Locate the cell with the specified text and output its (X, Y) center coordinate. 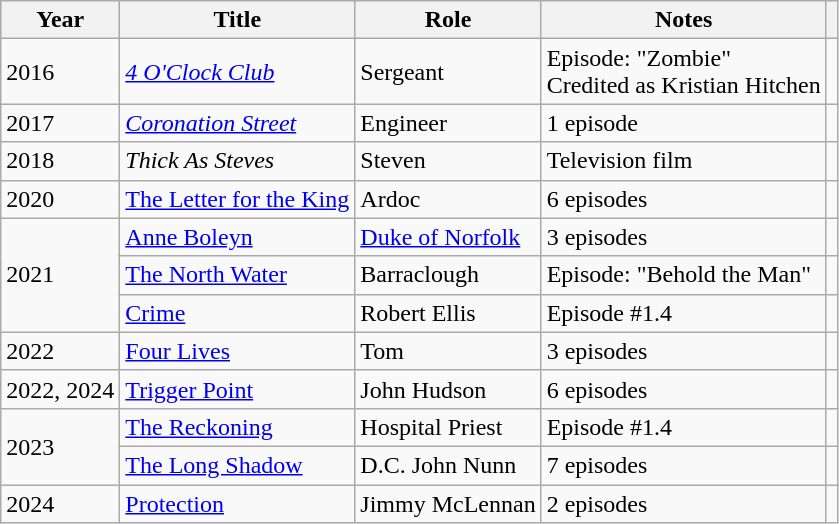
Duke of Norfolk (448, 237)
Steven (448, 161)
Notes (684, 20)
Robert Ellis (448, 313)
Four Lives (238, 351)
Engineer (448, 123)
Episode: "Zombie"Credited as Kristian Hitchen (684, 72)
D.C. John Nunn (448, 465)
2021 (60, 275)
2024 (60, 503)
John Hudson (448, 389)
7 episodes (684, 465)
Protection (238, 503)
2016 (60, 72)
Trigger Point (238, 389)
1 episode (684, 123)
Crime (238, 313)
Title (238, 20)
Ardoc (448, 199)
2017 (60, 123)
Jimmy McLennan (448, 503)
Barraclough (448, 275)
Hospital Priest (448, 427)
The Letter for the King (238, 199)
2022, 2024 (60, 389)
Role (448, 20)
The North Water (238, 275)
2022 (60, 351)
Sergeant (448, 72)
The Long Shadow (238, 465)
2 episodes (684, 503)
Year (60, 20)
Thick As Steves (238, 161)
Television film (684, 161)
Episode: "Behold the Man" (684, 275)
Coronation Street (238, 123)
4 O'Clock Club (238, 72)
2023 (60, 446)
Tom (448, 351)
2020 (60, 199)
The Reckoning (238, 427)
2018 (60, 161)
Anne Boleyn (238, 237)
